Output the [x, y] coordinate of the center of the cell containing the given text.  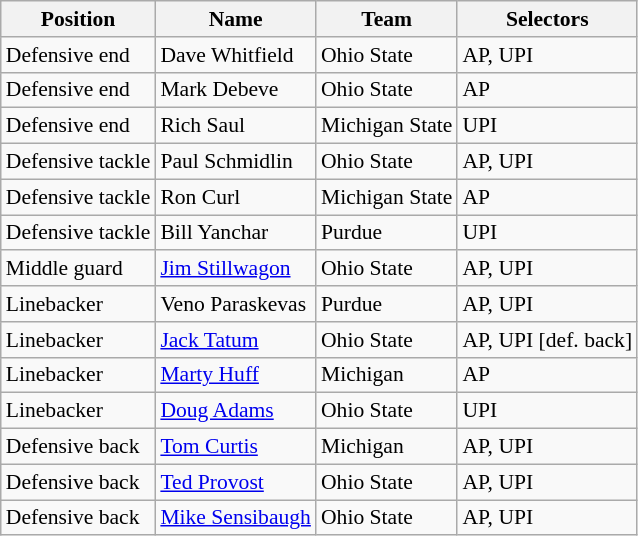
Rich Saul [236, 126]
Ron Curl [236, 197]
Dave Whitfield [236, 55]
Doug Adams [236, 411]
Tom Curtis [236, 447]
Bill Yanchar [236, 233]
Mark Debeve [236, 90]
Team [386, 19]
Paul Schmidlin [236, 162]
Mike Sensibaugh [236, 518]
Middle guard [78, 269]
Ted Provost [236, 482]
Selectors [547, 19]
Marty Huff [236, 375]
Jack Tatum [236, 340]
Name [236, 19]
Jim Stillwagon [236, 269]
AP, UPI [def. back] [547, 340]
Veno Paraskevas [236, 304]
Position [78, 19]
